Return the [x, y] coordinate for the center point of the cell that contains the specified text.  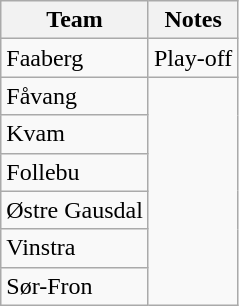
Follebu [75, 172]
Østre Gausdal [75, 210]
Team [75, 20]
Play-off [192, 58]
Fåvang [75, 96]
Sør-Fron [75, 286]
Vinstra [75, 248]
Kvam [75, 134]
Faaberg [75, 58]
Notes [192, 20]
